Find where the given text appears and provide that cell's center as (X, Y) coordinate. 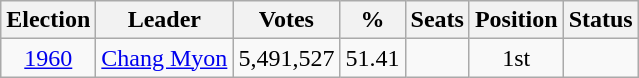
Status (600, 20)
Leader (164, 20)
5,491,527 (286, 58)
Seats (437, 20)
Chang Myon (164, 58)
Election (48, 20)
1st (516, 58)
% (372, 20)
1960 (48, 58)
Position (516, 20)
51.41 (372, 58)
Votes (286, 20)
